Pinpoint the cell where the given text exists, returning its [X, Y] midpoint coordinate. 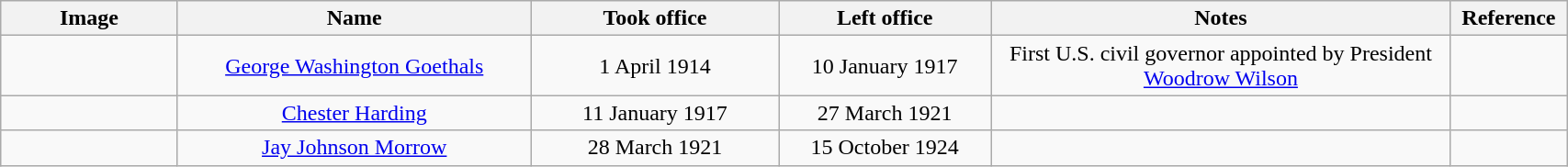
1 April 1914 [654, 66]
10 January 1917 [886, 66]
First U.S. civil governor appointed by President Woodrow Wilson [1221, 66]
27 March 1921 [886, 113]
28 March 1921 [654, 148]
Name [355, 18]
Took office [654, 18]
Chester Harding [355, 113]
Jay Johnson Morrow [355, 148]
George Washington Goethals [355, 66]
11 January 1917 [654, 113]
Notes [1221, 18]
15 October 1924 [886, 148]
Image [89, 18]
Reference [1508, 18]
Left office [886, 18]
